Detect which cell encompasses the target text, then output its [X, Y] center coordinate. 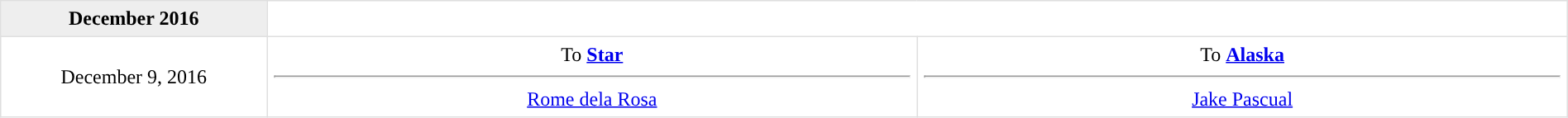
December 2016 [134, 19]
December 9, 2016 [134, 77]
To StarRome dela Rosa [592, 77]
To AlaskaJake Pascual [1242, 77]
